Pinpoint the cell where the given text exists, returning its [X, Y] midpoint coordinate. 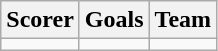
Scorer [40, 20]
Team [183, 20]
Goals [114, 20]
